Extract the (X, Y) coordinate from the center of the cell holding the provided text.  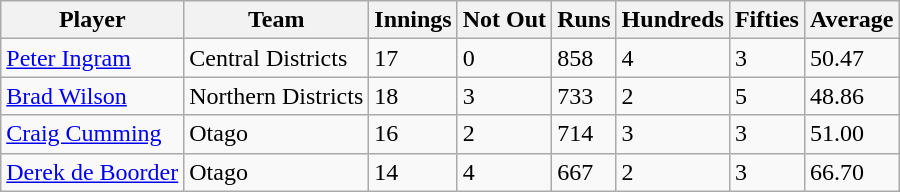
5 (766, 96)
733 (584, 96)
858 (584, 58)
66.70 (852, 172)
Not Out (504, 20)
Brad Wilson (92, 96)
Team (276, 20)
Peter Ingram (92, 58)
0 (504, 58)
16 (413, 134)
Average (852, 20)
17 (413, 58)
50.47 (852, 58)
Runs (584, 20)
667 (584, 172)
48.86 (852, 96)
Derek de Boorder (92, 172)
Hundreds (672, 20)
Fifties (766, 20)
Player (92, 20)
Central Districts (276, 58)
14 (413, 172)
714 (584, 134)
51.00 (852, 134)
Innings (413, 20)
Northern Districts (276, 96)
18 (413, 96)
Craig Cumming (92, 134)
